From the cell containing the given text, extract its center point as (x, y) coordinate. 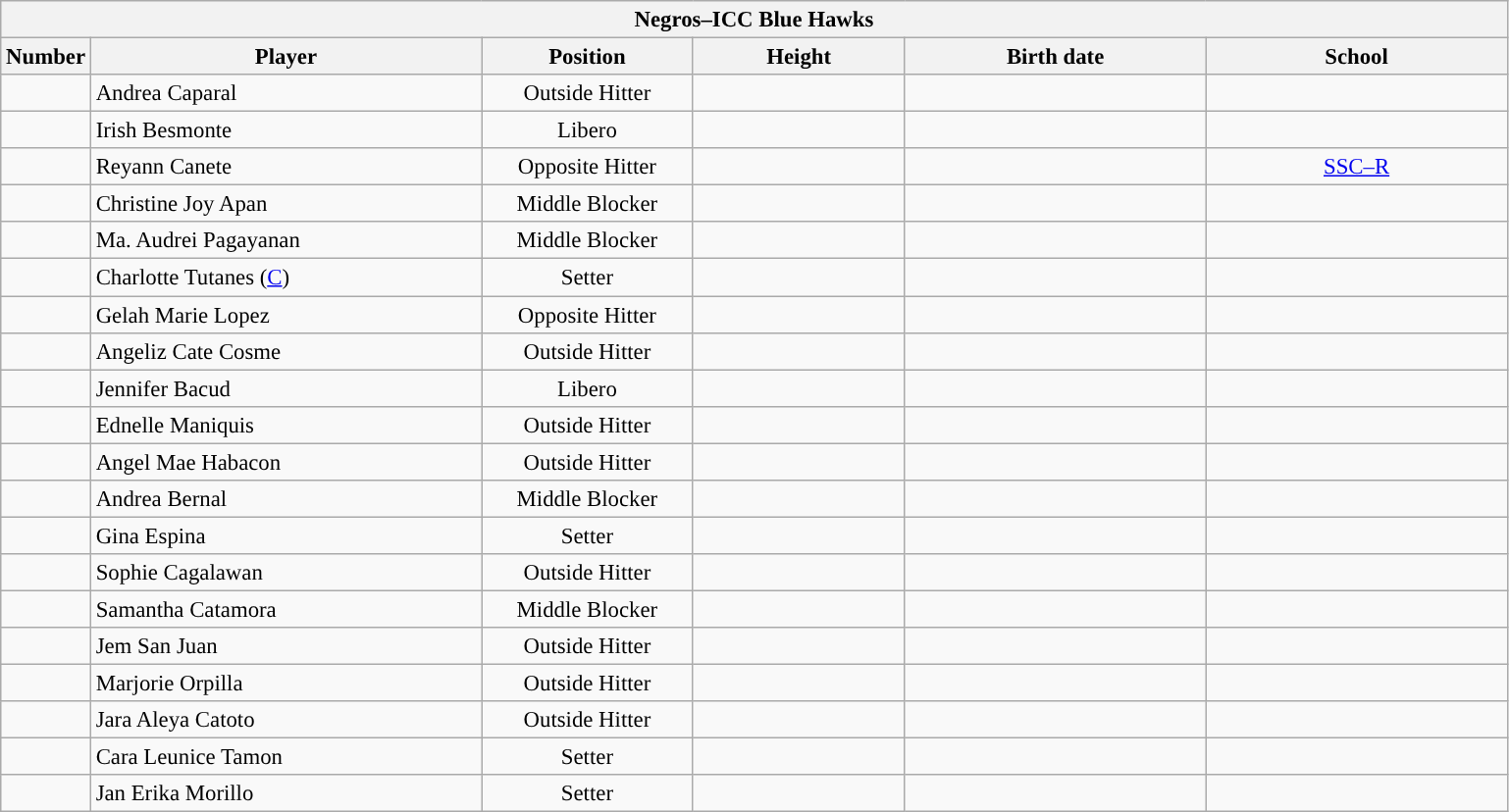
Jara Aleya Catoto (286, 720)
School (1356, 57)
Andrea Caparal (286, 93)
Cara Leunice Tamon (286, 757)
Position (588, 57)
Charlotte Tutanes (C) (286, 278)
Marjorie Orpilla (286, 684)
Height (799, 57)
Ma. Audrei Pagayanan (286, 240)
Negros–ICC Blue Hawks (754, 20)
Angeliz Cate Cosme (286, 351)
Samantha Catamora (286, 609)
Gelah Marie Lopez (286, 315)
Sophie Cagalawan (286, 573)
Angel Mae Habacon (286, 462)
Number (46, 57)
Ednelle Maniquis (286, 425)
Jem San Juan (286, 646)
Player (286, 57)
Andrea Bernal (286, 499)
Reyann Canete (286, 167)
Jennifer Bacud (286, 388)
Gina Espina (286, 535)
Jan Erika Morillo (286, 793)
Irish Besmonte (286, 130)
Birth date (1056, 57)
Christine Joy Apan (286, 204)
SSC–R (1356, 167)
